Return the [x, y] coordinate for the center point of the cell that contains the specified text.  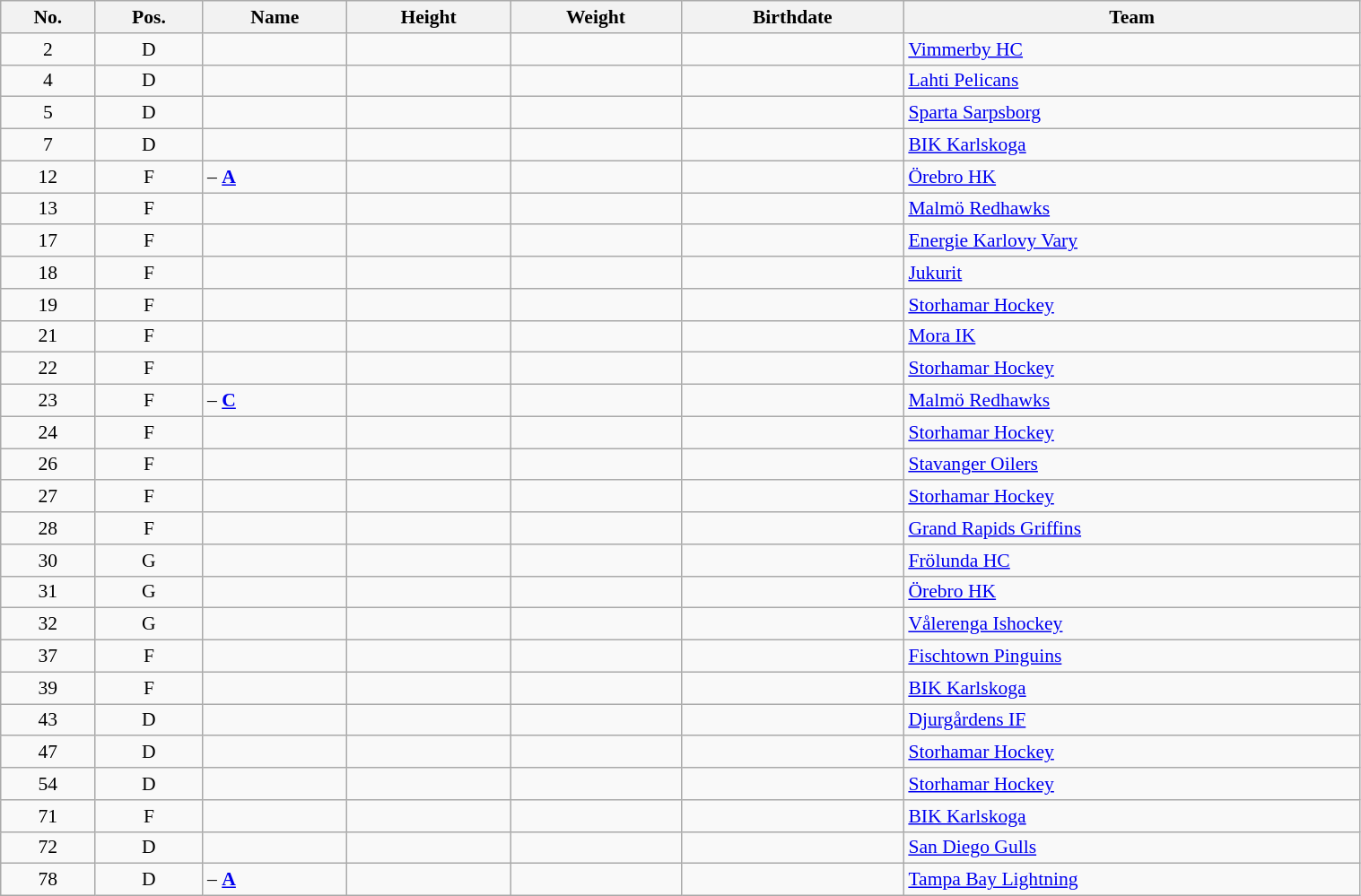
24 [48, 432]
Sparta Sarpsborg [1132, 113]
2 [48, 49]
Energie Karlovy Vary [1132, 241]
12 [48, 177]
18 [48, 273]
47 [48, 752]
71 [48, 816]
30 [48, 561]
7 [48, 145]
Grand Rapids Griffins [1132, 528]
78 [48, 880]
27 [48, 497]
Height [429, 17]
28 [48, 528]
Name [275, 17]
32 [48, 624]
31 [48, 592]
Tampa Bay Lightning [1132, 880]
4 [48, 81]
Weight [596, 17]
San Diego Gulls [1132, 848]
Stavanger Oilers [1132, 465]
Pos. [149, 17]
17 [48, 241]
Vimmerby HC [1132, 49]
Frölunda HC [1132, 561]
21 [48, 336]
Djurgårdens IF [1132, 720]
43 [48, 720]
22 [48, 369]
Jukurit [1132, 273]
39 [48, 688]
Team [1132, 17]
54 [48, 784]
No. [48, 17]
Fischtown Pinguins [1132, 657]
Birthdate [792, 17]
26 [48, 465]
Vålerenga Ishockey [1132, 624]
37 [48, 657]
19 [48, 305]
Mora IK [1132, 336]
5 [48, 113]
13 [48, 209]
Lahti Pelicans [1132, 81]
– C [275, 401]
72 [48, 848]
23 [48, 401]
